Pinpoint the cell where the given text exists, returning its (X, Y) midpoint coordinate. 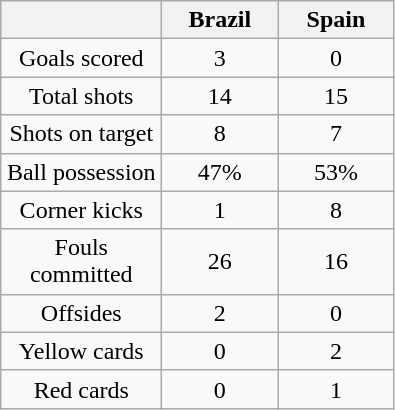
7 (336, 134)
Fouls committed (82, 262)
Corner kicks (82, 210)
Yellow cards (82, 351)
53% (336, 172)
Brazil (220, 20)
26 (220, 262)
Total shots (82, 96)
14 (220, 96)
15 (336, 96)
Spain (336, 20)
3 (220, 58)
Offsides (82, 313)
47% (220, 172)
16 (336, 262)
Shots on target (82, 134)
Goals scored (82, 58)
Ball possession (82, 172)
Red cards (82, 389)
